Determine the [x, y] coordinate at the center of the cell enclosing the given text.  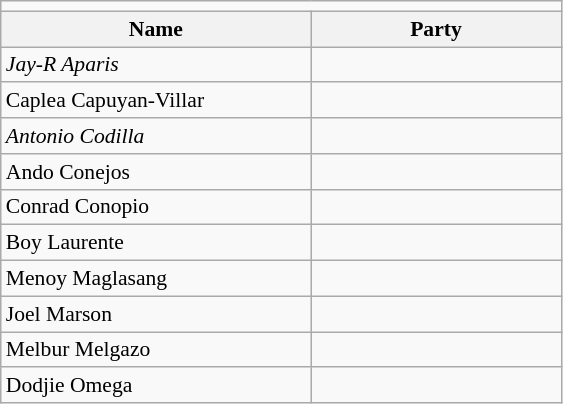
Caplea Capuyan-Villar [156, 101]
Joel Marson [156, 314]
Party [436, 29]
Boy Laurente [156, 243]
Dodjie Omega [156, 386]
Conrad Conopio [156, 207]
Antonio Codilla [156, 136]
Menoy Maglasang [156, 279]
Jay-R Aparis [156, 65]
Ando Conejos [156, 172]
Melbur Melgazo [156, 350]
Name [156, 29]
